Determine the (X, Y) coordinate at the center of the cell enclosing the given text.  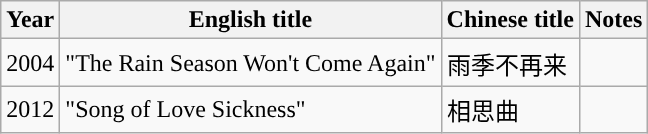
English title (250, 20)
雨季不再来 (510, 62)
Year (30, 20)
"The Rain Season Won't Come Again" (250, 62)
相思曲 (510, 110)
2004 (30, 62)
2012 (30, 110)
"Song of Love Sickness" (250, 110)
Notes (613, 20)
Chinese title (510, 20)
